For the text-containing cell, return its midpoint in [X, Y] coordinate format. 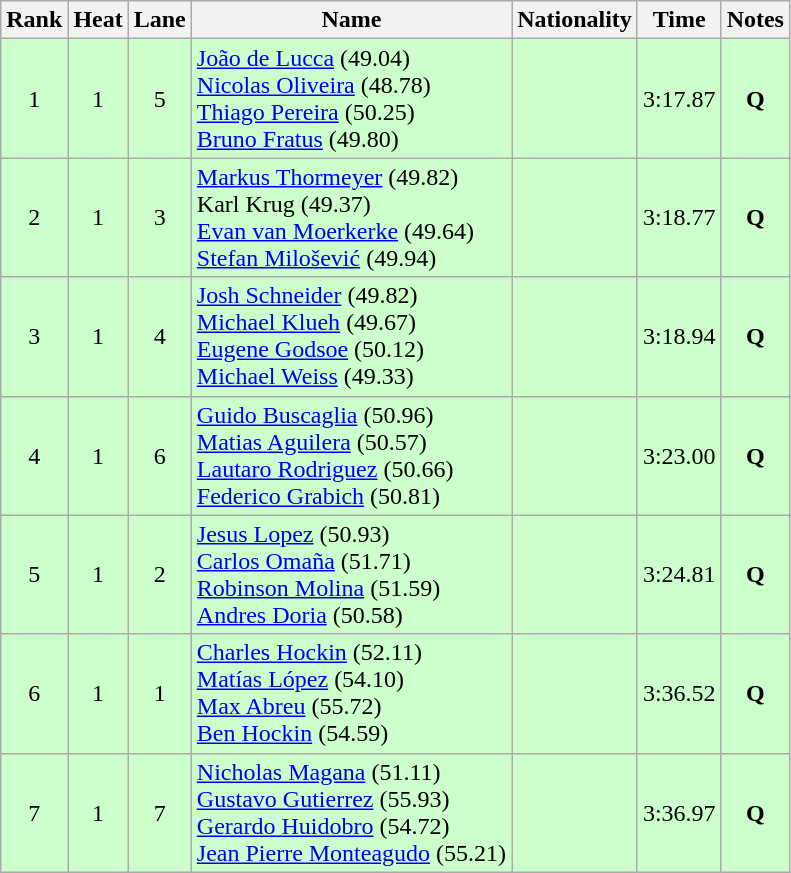
Lane [160, 20]
Rank [34, 20]
3:36.52 [679, 694]
Markus Thormeyer (49.82)Karl Krug (49.37)Evan van Moerkerke (49.64)Stefan Milošević (49.94) [351, 218]
Nicholas Magana (51.11)Gustavo Gutierrez (55.93)Gerardo Huidobro (54.72)Jean Pierre Monteagudo (55.21) [351, 812]
Charles Hockin (52.11)Matías López (54.10)Max Abreu (55.72)Ben Hockin (54.59) [351, 694]
Heat [98, 20]
João de Lucca (49.04)Nicolas Oliveira (48.78)Thiago Pereira (50.25)Bruno Fratus (49.80) [351, 98]
3:18.77 [679, 218]
Nationality [575, 20]
3:17.87 [679, 98]
Guido Buscaglia (50.96)Matias Aguilera (50.57)Lautaro Rodriguez (50.66)Federico Grabich (50.81) [351, 456]
3:23.00 [679, 456]
Josh Schneider (49.82)Michael Klueh (49.67)Eugene Godsoe (50.12)Michael Weiss (49.33) [351, 336]
3:24.81 [679, 574]
3:36.97 [679, 812]
3:18.94 [679, 336]
Notes [755, 20]
Name [351, 20]
Time [679, 20]
Jesus Lopez (50.93)Carlos Omaña (51.71)Robinson Molina (51.59)Andres Doria (50.58) [351, 574]
